Return the (x, y) coordinate for the center point of the cell that contains the specified text.  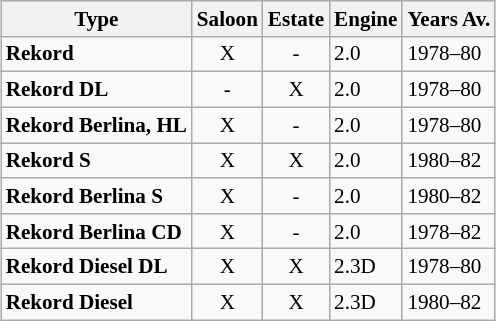
Rekord Berlina CD (96, 230)
Saloon (228, 18)
Rekord DL (96, 90)
Rekord Berlina, HL (96, 124)
Years Av. (448, 18)
Engine (366, 18)
Type (96, 18)
1978–82 (448, 230)
Rekord (96, 54)
Estate (296, 18)
Rekord Diesel DL (96, 266)
Rekord S (96, 160)
Rekord Berlina S (96, 196)
Rekord Diesel (96, 302)
